Capture the cell that displays the provided text and extract its [X, Y] central coordinate. 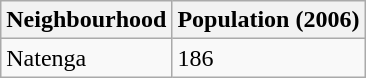
Population (2006) [268, 20]
Natenga [86, 58]
Neighbourhood [86, 20]
186 [268, 58]
